Locate the cell with the specified text and output its [X, Y] center coordinate. 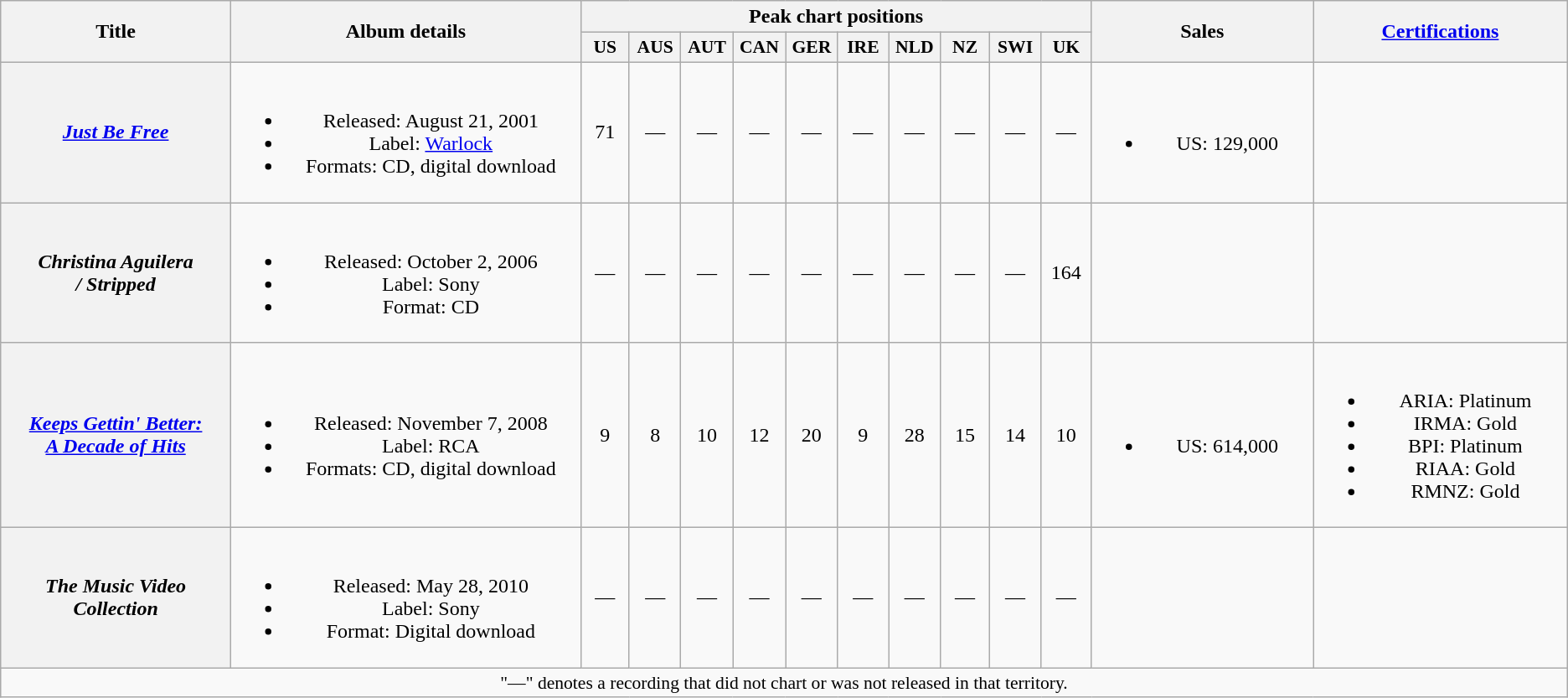
Released: November 7, 2008 Label: RCAFormats: CD, digital download [405, 436]
UK [1066, 48]
12 [759, 436]
164 [1066, 273]
20 [812, 436]
14 [1015, 436]
Album details [405, 32]
Released: August 21, 2001 Label: WarlockFormats: CD, digital download [405, 132]
Just Be Free [116, 132]
US: 129,000 [1203, 132]
71 [605, 132]
NLD [915, 48]
ARIA: PlatinumIRMA: GoldBPI: PlatinumRIAA: GoldRMNZ: Gold [1441, 436]
Christina Aguilera / Stripped [116, 273]
"—" denotes a recording that did not chart or was not released in that territory. [784, 683]
Released: May 28, 2010 Label: SonyFormat: Digital download [405, 598]
NZ [965, 48]
Peak chart positions [836, 17]
IRE [863, 48]
Certifications [1441, 32]
15 [965, 436]
GER [812, 48]
8 [655, 436]
SWI [1015, 48]
Title [116, 32]
AUS [655, 48]
The Music Video Collection [116, 598]
CAN [759, 48]
US: 614,000 [1203, 436]
Released: October 2, 2006 Label: SonyFormat: CD [405, 273]
US [605, 48]
AUT [707, 48]
28 [915, 436]
Keeps Gettin' Better:A Decade of Hits [116, 436]
Sales [1203, 32]
